Pinpoint the cell where the given text exists, returning its (x, y) midpoint coordinate. 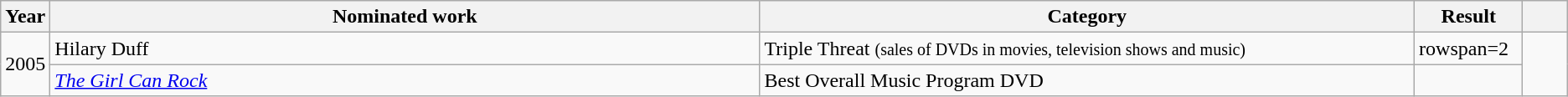
Nominated work (405, 17)
Year (25, 17)
Triple Threat (sales of DVDs in movies, television shows and music) (1087, 48)
2005 (25, 64)
Hilary Duff (405, 48)
The Girl Can Rock (405, 80)
Category (1087, 17)
Result (1469, 17)
Best Overall Music Program DVD (1087, 80)
rowspan=2 (1469, 48)
